Return the (x, y) coordinate for the center point of the cell that contains the specified text.  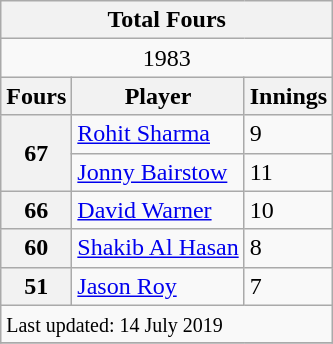
Shakib Al Hasan (158, 248)
11 (288, 172)
1983 (167, 58)
Player (158, 96)
66 (36, 210)
Innings (288, 96)
51 (36, 286)
67 (36, 153)
Rohit Sharma (158, 134)
9 (288, 134)
Jonny Bairstow (158, 172)
Last updated: 14 July 2019 (167, 324)
60 (36, 248)
Total Fours (167, 20)
Fours (36, 96)
David Warner (158, 210)
10 (288, 210)
7 (288, 286)
8 (288, 248)
Jason Roy (158, 286)
